Locate the cell with the specified text and output its [X, Y] center coordinate. 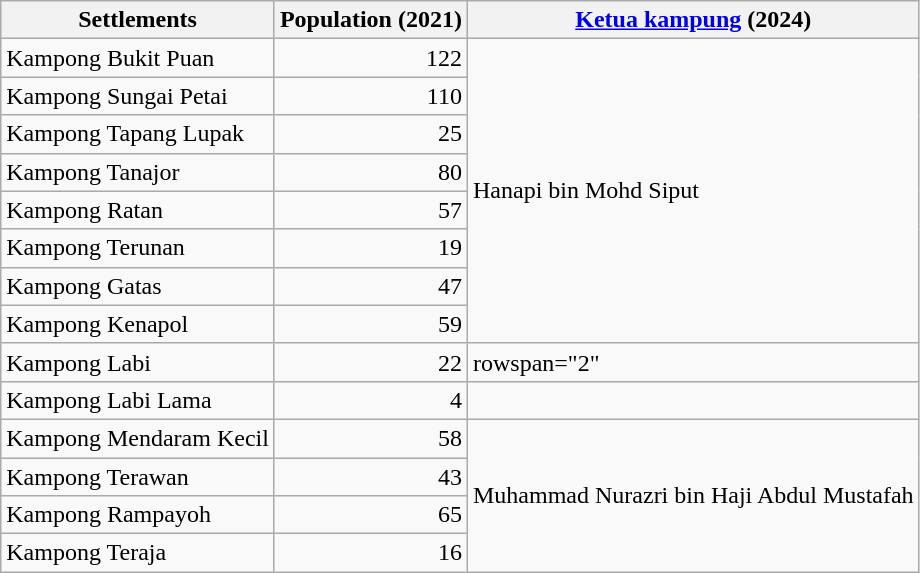
Ketua kampung (2024) [693, 20]
Kampong Labi [138, 362]
16 [370, 553]
Kampong Terawan [138, 477]
Kampong Sungai Petai [138, 96]
59 [370, 324]
Kampong Labi Lama [138, 400]
Population (2021) [370, 20]
57 [370, 210]
Kampong Mendaram Kecil [138, 438]
Hanapi bin Mohd Siput [693, 191]
Kampong Tapang Lupak [138, 134]
Kampong Gatas [138, 286]
122 [370, 58]
Kampong Ratan [138, 210]
80 [370, 172]
Kampong Kenapol [138, 324]
25 [370, 134]
22 [370, 362]
Kampong Terunan [138, 248]
58 [370, 438]
110 [370, 96]
rowspan="2" [693, 362]
Kampong Rampayoh [138, 515]
Kampong Tanajor [138, 172]
65 [370, 515]
Kampong Bukit Puan [138, 58]
19 [370, 248]
43 [370, 477]
Muhammad Nurazri bin Haji Abdul Mustafah [693, 495]
Settlements [138, 20]
Kampong Teraja [138, 553]
4 [370, 400]
47 [370, 286]
